Find where the given text appears and provide that cell's center as (x, y) coordinate. 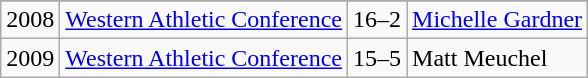
Michelle Gardner (498, 20)
Matt Meuchel (498, 58)
16–2 (378, 20)
2009 (30, 58)
2008 (30, 20)
15–5 (378, 58)
